Detect which cell encompasses the target text, then output its [x, y] center coordinate. 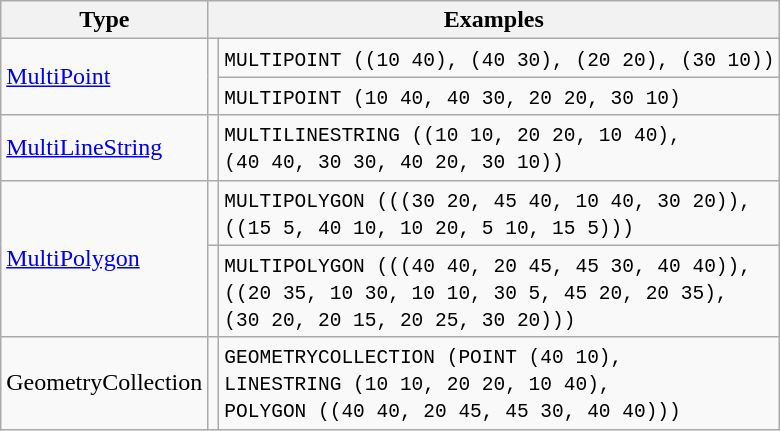
MULTIPOINT ((10 40), (40 30), (20 20), (30 10)) [500, 58]
MULTIPOLYGON (((40 40, 20 45, 45 30, 40 40)), ((20 35, 10 30, 10 10, 30 5, 45 20, 20 35), (30 20, 20 15, 20 25, 30 20))) [500, 291]
MULTILINESTRING ((10 10, 20 20, 10 40), (40 40, 30 30, 40 20, 30 10)) [500, 148]
GEOMETRYCOLLECTION (POINT (40 10), LINESTRING (10 10, 20 20, 10 40), POLYGON ((40 40, 20 45, 45 30, 40 40))) [500, 383]
Examples [494, 20]
Type [104, 20]
GeometryCollection [104, 383]
MULTIPOLYGON (((30 20, 45 40, 10 40, 30 20)), ((15 5, 40 10, 10 20, 5 10, 15 5))) [500, 212]
MultiPolygon [104, 258]
MultiPoint [104, 77]
MultiLineString [104, 148]
MULTIPOINT (10 40, 40 30, 20 20, 30 10) [500, 96]
